Locate the cell with the specified text and output its [X, Y] center coordinate. 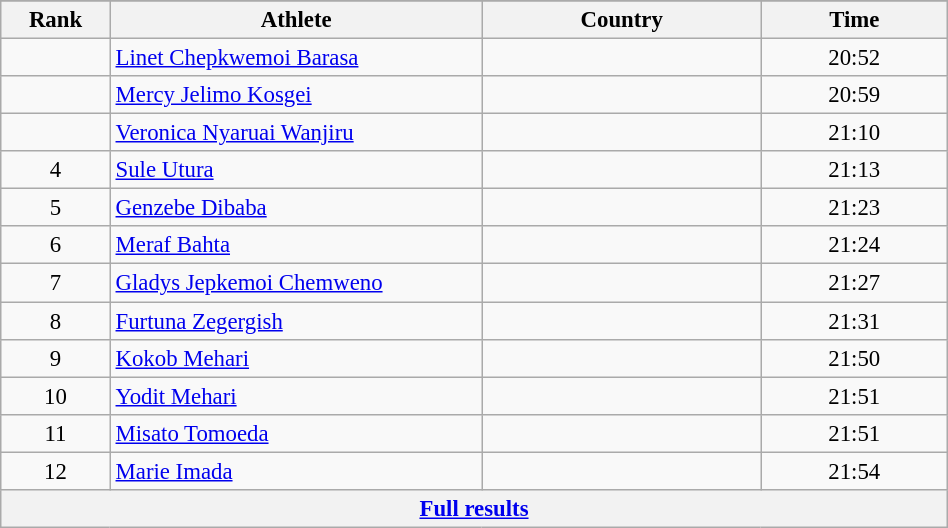
21:31 [854, 321]
Furtuna Zegergish [296, 321]
Gladys Jepkemoi Chemweno [296, 283]
Misato Tomoeda [296, 433]
7 [56, 283]
21:13 [854, 170]
12 [56, 471]
21:27 [854, 283]
Athlete [296, 20]
6 [56, 245]
8 [56, 321]
Country [622, 20]
Genzebe Dibaba [296, 208]
5 [56, 208]
Full results [474, 509]
21:23 [854, 208]
Yodit Mehari [296, 396]
Sule Utura [296, 170]
20:52 [854, 58]
Meraf Bahta [296, 245]
Linet Chepkwemoi Barasa [296, 58]
Marie Imada [296, 471]
9 [56, 358]
21:54 [854, 471]
4 [56, 170]
11 [56, 433]
Time [854, 20]
21:10 [854, 133]
Veronica Nyaruai Wanjiru [296, 133]
10 [56, 396]
21:24 [854, 245]
20:59 [854, 95]
Kokob Mehari [296, 358]
Mercy Jelimo Kosgei [296, 95]
Rank [56, 20]
21:50 [854, 358]
